Capture the cell that displays the provided text and extract its (X, Y) central coordinate. 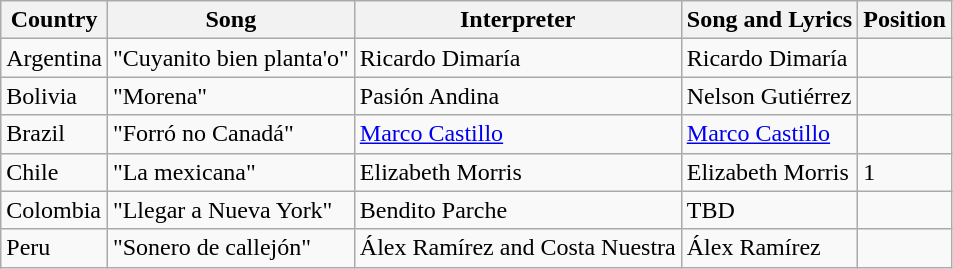
Interpreter (518, 20)
"Cuyanito bien planta'o" (230, 58)
Brazil (54, 134)
Colombia (54, 210)
Country (54, 20)
Song (230, 20)
"Llegar a Nueva York" (230, 210)
TBD (769, 210)
Position (905, 20)
Chile (54, 172)
Álex Ramírez and Costa Nuestra (518, 248)
Pasión Andina (518, 96)
Peru (54, 248)
Bolivia (54, 96)
Álex Ramírez (769, 248)
Argentina (54, 58)
Bendito Parche (518, 210)
"La mexicana" (230, 172)
Song and Lyrics (769, 20)
"Sonero de callejón" (230, 248)
"Morena" (230, 96)
1 (905, 172)
"Forró no Canadá" (230, 134)
Nelson Gutiérrez (769, 96)
